Search for the cell housing the specified text and yield its (x, y) center coordinate. 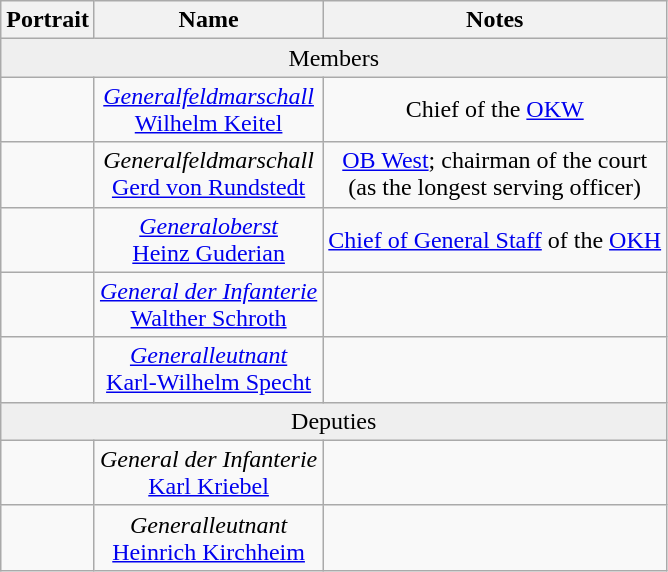
Members (334, 58)
Portrait (48, 20)
General der InfanterieWalther Schroth (208, 304)
OB West; chairman of the court(as the longest serving officer) (495, 174)
GeneraloberstHeinz Guderian (208, 240)
Notes (495, 20)
General der InfanterieKarl Kriebel (208, 472)
GeneralfeldmarschallWilhelm Keitel (208, 110)
Name (208, 20)
Chief of General Staff of the OKH (495, 240)
GeneralleutnantKarl-Wilhelm Specht (208, 370)
Chief of the OKW (495, 110)
Deputies (334, 421)
GeneralfeldmarschallGerd von Rundstedt (208, 174)
GeneralleutnantHeinrich Kirchheim (208, 538)
